Detect which cell encompasses the target text, then output its [x, y] center coordinate. 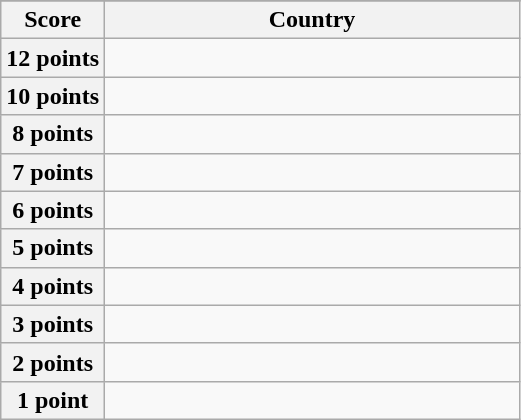
4 points [53, 286]
12 points [53, 58]
Country [312, 20]
7 points [53, 172]
8 points [53, 134]
Score [53, 20]
10 points [53, 96]
1 point [53, 400]
3 points [53, 324]
2 points [53, 362]
6 points [53, 210]
5 points [53, 248]
